Detect which cell encompasses the target text, then output its [x, y] center coordinate. 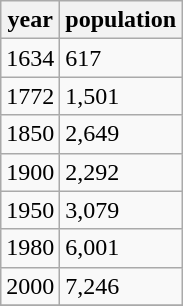
2,292 [121, 172]
6,001 [121, 248]
7,246 [121, 286]
1772 [30, 96]
1980 [30, 248]
617 [121, 58]
year [30, 20]
population [121, 20]
1950 [30, 210]
2000 [30, 286]
2,649 [121, 134]
3,079 [121, 210]
1850 [30, 134]
1,501 [121, 96]
1900 [30, 172]
1634 [30, 58]
